Capture the cell that displays the provided text and extract its [X, Y] central coordinate. 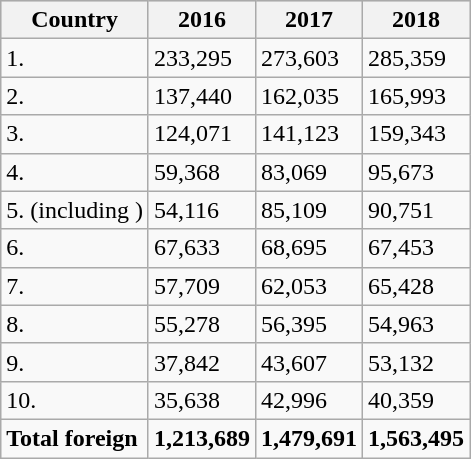
65,428 [416, 286]
40,359 [416, 400]
3. [75, 134]
62,053 [310, 286]
1,563,495 [416, 438]
141,123 [310, 134]
4. [75, 172]
1,213,689 [202, 438]
8. [75, 324]
54,116 [202, 210]
43,607 [310, 362]
57,709 [202, 286]
165,993 [416, 96]
2017 [310, 20]
10. [75, 400]
42,996 [310, 400]
35,638 [202, 400]
7. [75, 286]
67,453 [416, 248]
6. [75, 248]
159,343 [416, 134]
285,359 [416, 58]
Total foreign [75, 438]
1,479,691 [310, 438]
233,295 [202, 58]
53,132 [416, 362]
1. [75, 58]
162,035 [310, 96]
2. [75, 96]
95,673 [416, 172]
9. [75, 362]
Country [75, 20]
2018 [416, 20]
59,368 [202, 172]
68,695 [310, 248]
37,842 [202, 362]
273,603 [310, 58]
90,751 [416, 210]
67,633 [202, 248]
83,069 [310, 172]
2016 [202, 20]
55,278 [202, 324]
124,071 [202, 134]
137,440 [202, 96]
85,109 [310, 210]
56,395 [310, 324]
54,963 [416, 324]
5. (including ) [75, 210]
